Scan for the cell matching the given text and deliver its (x, y) coordinate at center. 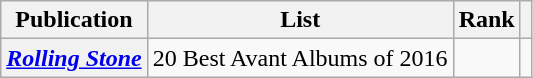
Rolling Stone (74, 58)
List (300, 20)
Publication (74, 20)
20 Best Avant Albums of 2016 (300, 58)
Rank (486, 20)
